Detect which cell encompasses the target text, then output its [x, y] center coordinate. 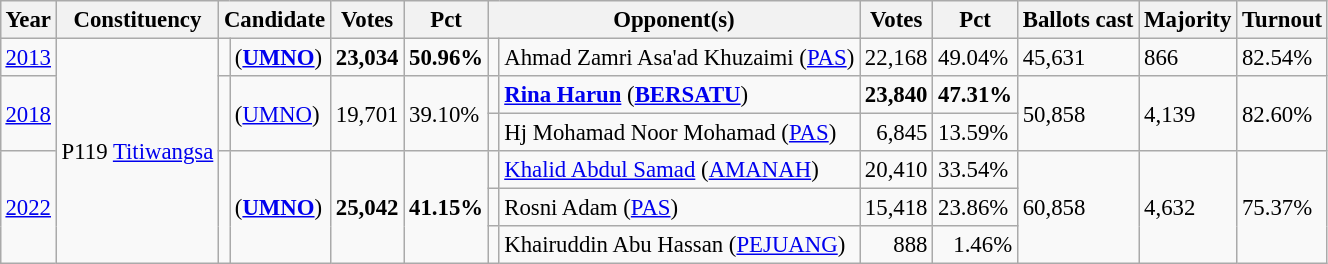
4,632 [1188, 208]
41.15% [446, 208]
Khairuddin Abu Hassan (PEJUANG) [680, 245]
33.54% [976, 170]
Hj Mohamad Noor Mohamad (PAS) [680, 133]
6,845 [896, 133]
Year [28, 20]
19,701 [366, 114]
82.60% [1282, 114]
Khalid Abdul Samad (AMANAH) [680, 170]
60,858 [1078, 208]
20,410 [896, 170]
1.46% [976, 245]
50,858 [1078, 114]
4,139 [1188, 114]
Turnout [1282, 20]
Rosni Adam (PAS) [680, 208]
23,840 [896, 95]
50.96% [446, 57]
Opponent(s) [674, 20]
23,034 [366, 57]
Candidate [275, 20]
Ahmad Zamri Asa'ad Khuzaimi (PAS) [680, 57]
888 [896, 245]
75.37% [1282, 208]
49.04% [976, 57]
39.10% [446, 114]
13.59% [976, 133]
23.86% [976, 208]
2013 [28, 57]
Majority [1188, 20]
82.54% [1282, 57]
Ballots cast [1078, 20]
P119 Titiwangsa [137, 151]
25,042 [366, 208]
2022 [28, 208]
45,631 [1078, 57]
47.31% [976, 95]
Rina Harun (BERSATU) [680, 95]
866 [1188, 57]
15,418 [896, 208]
2018 [28, 114]
22,168 [896, 57]
Constituency [137, 20]
